Output the (X, Y) coordinate of the center of the cell containing the given text.  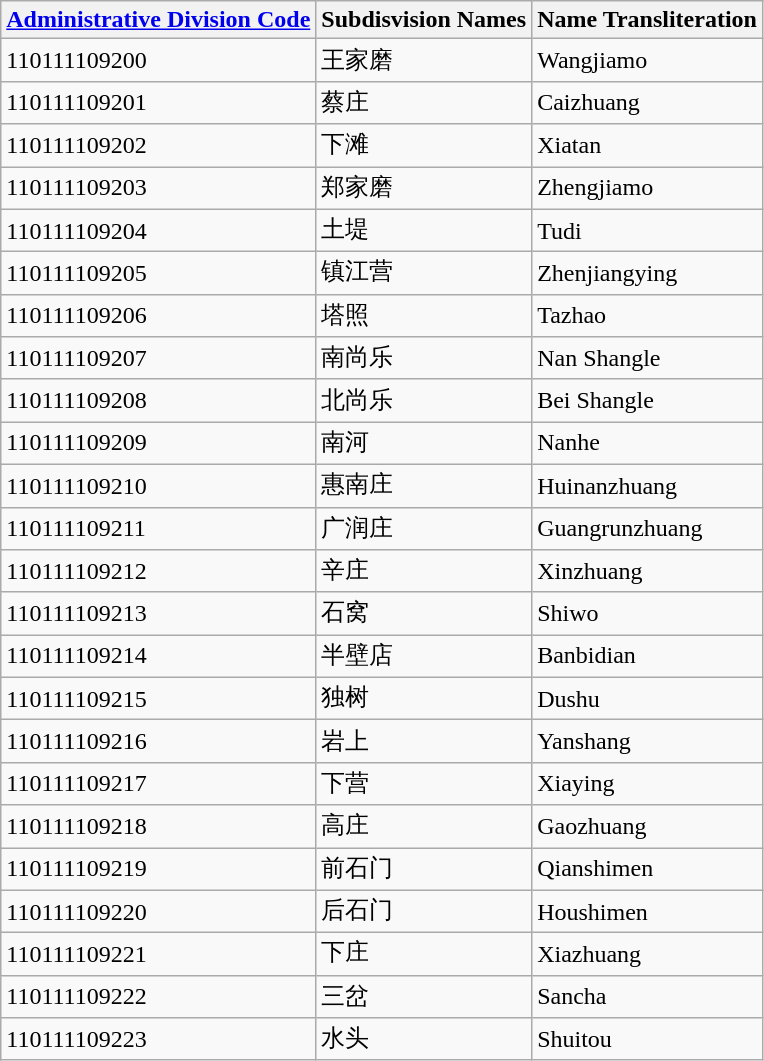
110111109212 (158, 572)
下庄 (424, 954)
Tudi (648, 230)
岩上 (424, 742)
南河 (424, 444)
Xiaying (648, 784)
110111109208 (158, 400)
Huinanzhuang (648, 486)
Administrative Division Code (158, 20)
独树 (424, 698)
Bei Shangle (648, 400)
北尚乐 (424, 400)
Banbidian (648, 656)
Name Transliteration (648, 20)
110111109209 (158, 444)
110111109218 (158, 826)
Qianshimen (648, 870)
110111109205 (158, 274)
Sancha (648, 996)
110111109203 (158, 188)
Wangjiamo (648, 60)
Xiazhuang (648, 954)
水头 (424, 1040)
Xiatan (648, 146)
110111109221 (158, 954)
镇江营 (424, 274)
110111109201 (158, 102)
110111109216 (158, 742)
高庄 (424, 826)
塔照 (424, 316)
辛庄 (424, 572)
110111109219 (158, 870)
Zhenjiangying (648, 274)
广润庄 (424, 528)
南尚乐 (424, 358)
Guangrunzhuang (648, 528)
下滩 (424, 146)
110111109214 (158, 656)
110111109217 (158, 784)
后石门 (424, 912)
Houshimen (648, 912)
Nan Shangle (648, 358)
Caizhuang (648, 102)
半壁店 (424, 656)
110111109200 (158, 60)
110111109222 (158, 996)
郑家磨 (424, 188)
110111109204 (158, 230)
Gaozhuang (648, 826)
110111109211 (158, 528)
土堤 (424, 230)
110111109206 (158, 316)
110111109210 (158, 486)
石窝 (424, 614)
Zhengjiamo (648, 188)
下营 (424, 784)
110111109223 (158, 1040)
惠南庄 (424, 486)
前石门 (424, 870)
110111109202 (158, 146)
Shuitou (648, 1040)
Dushu (648, 698)
110111109207 (158, 358)
110111109215 (158, 698)
Yanshang (648, 742)
三岔 (424, 996)
110111109213 (158, 614)
蔡庄 (424, 102)
110111109220 (158, 912)
Subdisvision Names (424, 20)
王家磨 (424, 60)
Xinzhuang (648, 572)
Shiwo (648, 614)
Tazhao (648, 316)
Nanhe (648, 444)
